From the cell containing the given text, extract its center point as [x, y] coordinate. 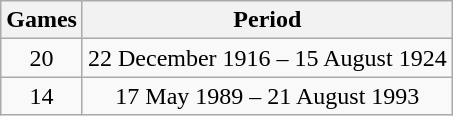
17 May 1989 – 21 August 1993 [267, 96]
14 [42, 96]
Period [267, 20]
Games [42, 20]
22 December 1916 – 15 August 1924 [267, 58]
20 [42, 58]
